From the cell containing the given text, extract its center point as (x, y) coordinate. 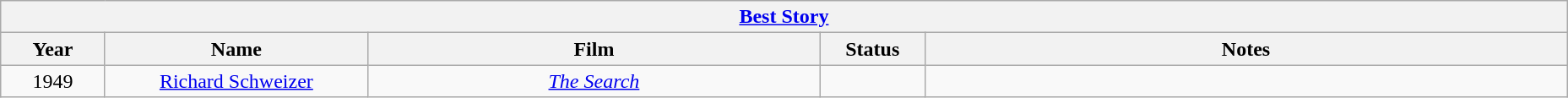
Year (53, 49)
Name (236, 49)
Richard Schweizer (236, 81)
The Search (594, 81)
1949 (53, 81)
Best Story (784, 17)
Film (594, 49)
Status (872, 49)
Notes (1246, 49)
